Capture the cell that displays the provided text and extract its [X, Y] central coordinate. 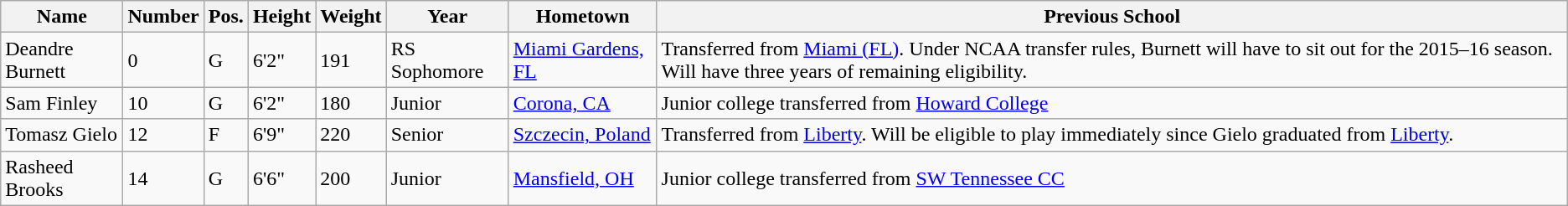
Name [62, 17]
Senior [447, 135]
12 [163, 135]
Deandre Burnett [62, 60]
Szczecin, Poland [583, 135]
14 [163, 178]
Hometown [583, 17]
F [226, 135]
Transferred from Liberty. Will be eligible to play immediately since Gielo graduated from Liberty. [1112, 135]
Mansfield, OH [583, 178]
Rasheed Brooks [62, 178]
191 [351, 60]
Junior college transferred from SW Tennessee CC [1112, 178]
Number [163, 17]
Height [281, 17]
RS Sophomore [447, 60]
6'6" [281, 178]
Miami Gardens, FL [583, 60]
200 [351, 178]
0 [163, 60]
6'9" [281, 135]
Corona, CA [583, 103]
Pos. [226, 17]
Junior college transferred from Howard College [1112, 103]
Year [447, 17]
Weight [351, 17]
Sam Finley [62, 103]
Previous School [1112, 17]
Tomasz Gielo [62, 135]
10 [163, 103]
220 [351, 135]
180 [351, 103]
